Return the [x, y] coordinate for the center point of the cell that contains the specified text.  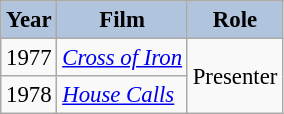
Presenter [234, 76]
Film [122, 20]
1978 [29, 95]
House Calls [122, 95]
1977 [29, 58]
Role [234, 20]
Cross of Iron [122, 58]
Year [29, 20]
